Pinpoint the cell where the given text exists, returning its (x, y) midpoint coordinate. 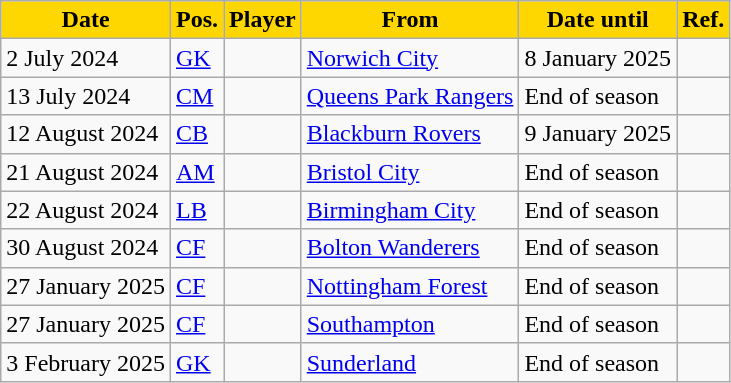
12 August 2024 (86, 134)
Southampton (410, 324)
Norwich City (410, 58)
Bolton Wanderers (410, 248)
Queens Park Rangers (410, 96)
LB (196, 210)
Blackburn Rovers (410, 134)
8 January 2025 (598, 58)
Ref. (704, 20)
30 August 2024 (86, 248)
Player (263, 20)
9 January 2025 (598, 134)
Nottingham Forest (410, 286)
Birmingham City (410, 210)
Pos. (196, 20)
3 February 2025 (86, 362)
13 July 2024 (86, 96)
Sunderland (410, 362)
Date until (598, 20)
Bristol City (410, 172)
AM (196, 172)
Date (86, 20)
From (410, 20)
CB (196, 134)
21 August 2024 (86, 172)
22 August 2024 (86, 210)
CM (196, 96)
2 July 2024 (86, 58)
